From the cell containing the given text, extract its center point as [x, y] coordinate. 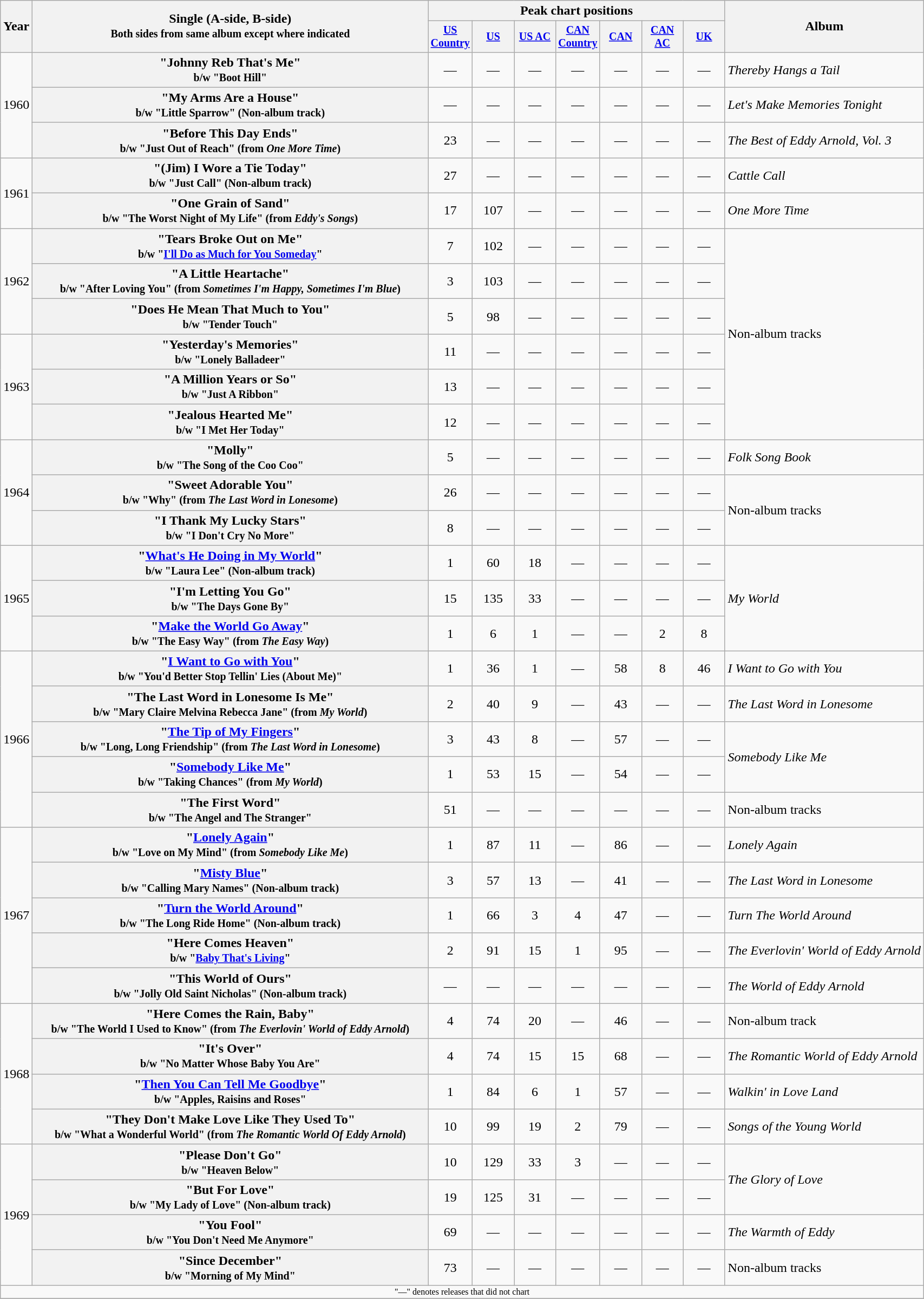
CAN [620, 37]
Thereby Hangs a Tail [824, 69]
"Make the World Go Away"b/w "The Easy Way" (from The Easy Way) [231, 634]
"Since December"b/w "Morning of My Mind" [231, 1267]
I Want to Go with You [824, 668]
Walkin' in Love Land [824, 1092]
One More Time [824, 211]
"Here Comes Heaven"b/w "Baby That's Living" [231, 951]
CAN AC [663, 37]
107 [494, 211]
The Glory of Love [824, 1179]
US Country [450, 37]
"One Grain of Sand"b/w "The Worst Night of My Life" (from Eddy's Songs) [231, 211]
9 [535, 704]
98 [494, 316]
103 [494, 282]
1968 [16, 1074]
Peak chart positions [576, 11]
"Before This Day Ends"b/w "Just Out of Reach" (from One More Time) [231, 140]
"Molly"b/w "The Song of the Coo Coo" [231, 457]
CAN Country [578, 37]
Single (A-side, B-side)Both sides from same album except where indicated [231, 27]
26 [450, 493]
17 [450, 211]
51 [450, 810]
73 [450, 1267]
"Jealous Hearted Me"b/w "I Met Her Today" [231, 422]
The Everlovin' World of Eddy Arnold [824, 951]
"Somebody Like Me"b/w "Taking Chances" (from My World) [231, 774]
"What's He Doing in My World"b/w "Laura Lee" (Non-album track) [231, 563]
1961 [16, 193]
"This World of Ours"b/w "Jolly Old Saint Nicholas" (Non-album track) [231, 985]
Folk Song Book [824, 457]
Let's Make Memories Tonight [824, 105]
58 [620, 668]
91 [494, 951]
"Misty Blue"b/w "Calling Mary Names" (Non-album track) [231, 880]
"My Arms Are a House"b/w "Little Sparrow" (Non-album track) [231, 105]
60 [494, 563]
27 [450, 175]
Songs of the Young World [824, 1126]
"The First Word"b/w "The Angel and The Stranger" [231, 810]
135 [494, 598]
66 [494, 915]
79 [620, 1126]
102 [494, 246]
86 [620, 845]
1966 [16, 739]
My World [824, 598]
95 [620, 951]
40 [494, 704]
"They Don't Make Love Like They Used To"b/w "What a Wonderful World" (from The Romantic World Of Eddy Arnold) [231, 1126]
53 [494, 774]
The Best of Eddy Arnold, Vol. 3 [824, 140]
20 [535, 1021]
US AC [535, 37]
The Romantic World of Eddy Arnold [824, 1056]
125 [494, 1197]
84 [494, 1092]
Turn The World Around [824, 915]
"Turn the World Around"b/w "The Long Ride Home" (Non-album track) [231, 915]
1969 [16, 1215]
18 [535, 563]
"I'm Letting You Go"b/w "The Days Gone By" [231, 598]
"Sweet Adorable You"b/w "Why" (from The Last Word in Lonesome) [231, 493]
"Johnny Reb That's Me"b/w "Boot Hill" [231, 69]
"The Last Word in Lonesome Is Me"b/w "Mary Claire Melvina Rebecca Jane" (from My World) [231, 704]
7 [450, 246]
"Then You Can Tell Me Goodbye"b/w "Apples, Raisins and Roses" [231, 1092]
69 [450, 1232]
"I Want to Go with You"b/w "You'd Better Stop Tellin' Lies (About Me)" [231, 668]
"A Little Heartache"b/w "After Loving You" (from Sometimes I'm Happy, Sometimes I'm Blue) [231, 282]
47 [620, 915]
The World of Eddy Arnold [824, 985]
23 [450, 140]
12 [450, 422]
Cattle Call [824, 175]
"The Tip of My Fingers"b/w "Long, Long Friendship" (from The Last Word in Lonesome) [231, 739]
1964 [16, 493]
"Here Comes the Rain, Baby"b/w "The World I Used to Know" (from The Everlovin' World of Eddy Arnold) [231, 1021]
68 [620, 1056]
1963 [16, 387]
"Tears Broke Out on Me"b/w "I'll Do as Much for You Someday" [231, 246]
Non-album track [824, 1021]
"Please Don't Go"b/w "Heaven Below" [231, 1162]
129 [494, 1162]
"Yesterday's Memories"b/w "Lonely Balladeer" [231, 352]
99 [494, 1126]
36 [494, 668]
"A Million Years or So"b/w "Just A Ribbon" [231, 387]
1962 [16, 282]
UK [704, 37]
Album [824, 27]
Lonely Again [824, 845]
Year [16, 27]
The Warmth of Eddy [824, 1232]
1967 [16, 915]
"It's Over"b/w "No Matter Whose Baby You Are" [231, 1056]
"You Fool"b/w "You Don't Need Me Anymore" [231, 1232]
"(Jim) I Wore a Tie Today"b/w "Just Call" (Non-album track) [231, 175]
31 [535, 1197]
87 [494, 845]
"But For Love"b/w "My Lady of Love" (Non-album track) [231, 1197]
"Does He Mean That Much to You"b/w "Tender Touch" [231, 316]
1960 [16, 105]
41 [620, 880]
1965 [16, 598]
"I Thank My Lucky Stars"b/w "I Don't Cry No More" [231, 527]
"Lonely Again"b/w "Love on My Mind" (from Somebody Like Me) [231, 845]
54 [620, 774]
Somebody Like Me [824, 756]
US [494, 37]
"—" denotes releases that did not chart [462, 1291]
